Search for the cell housing the specified text and yield its [x, y] center coordinate. 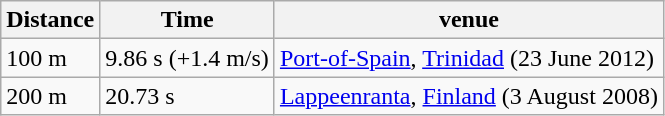
Port-of-Spain, Trinidad (23 June 2012) [468, 58]
200 m [50, 96]
Time [188, 20]
Distance [50, 20]
venue [468, 20]
100 m [50, 58]
9.86 s (+1.4 m/s) [188, 58]
Lappeenranta, Finland (3 August 2008) [468, 96]
20.73 s [188, 96]
